Determine the (x, y) coordinate at the center of the cell enclosing the given text.  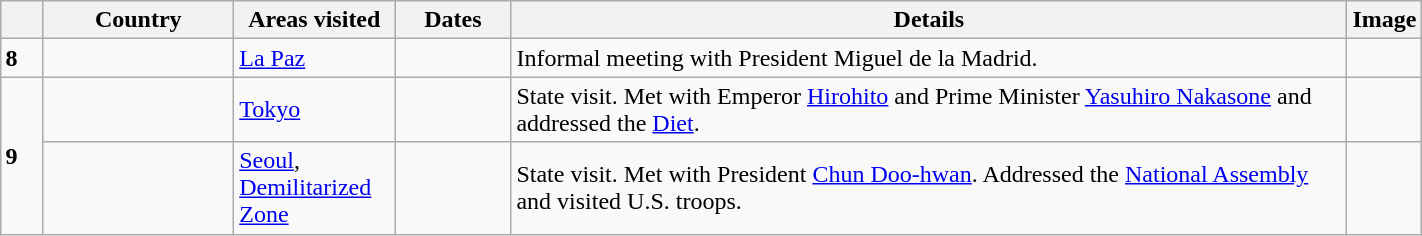
Informal meeting with President Miguel de la Madrid. (929, 58)
State visit. Met with President Chun Doo-hwan. Addressed the National Assembly and visited U.S. troops. (929, 188)
Dates (453, 20)
Image (1384, 20)
Details (929, 20)
8 (22, 58)
Seoul,Demilitarized Zone (314, 188)
State visit. Met with Emperor Hirohito and Prime Minister Yasuhiro Nakasone and addressed the Diet. (929, 110)
Areas visited (314, 20)
La Paz (314, 58)
Country (138, 20)
Tokyo (314, 110)
9 (22, 156)
